Output the (x, y) coordinate of the center of the cell containing the given text.  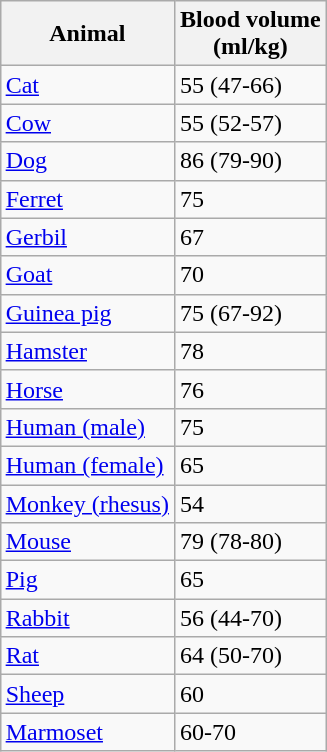
67 (250, 237)
Ferret (87, 199)
Blood volume (ml/kg) (250, 34)
75 (67-92) (250, 313)
Cow (87, 123)
Rabbit (87, 618)
Human (male) (87, 427)
64 (50-70) (250, 656)
55 (47-66) (250, 85)
Sheep (87, 694)
55 (52-57) (250, 123)
86 (79-90) (250, 161)
Horse (87, 389)
Marmoset (87, 732)
Pig (87, 580)
Monkey (rhesus) (87, 503)
56 (44-70) (250, 618)
Hamster (87, 351)
Dog (87, 161)
76 (250, 389)
79 (78-80) (250, 542)
Human (female) (87, 465)
60 (250, 694)
60-70 (250, 732)
78 (250, 351)
70 (250, 275)
Guinea pig (87, 313)
Goat (87, 275)
54 (250, 503)
Rat (87, 656)
Mouse (87, 542)
Cat (87, 85)
Gerbil (87, 237)
Animal (87, 34)
